From the cell containing the given text, extract its center point as [x, y] coordinate. 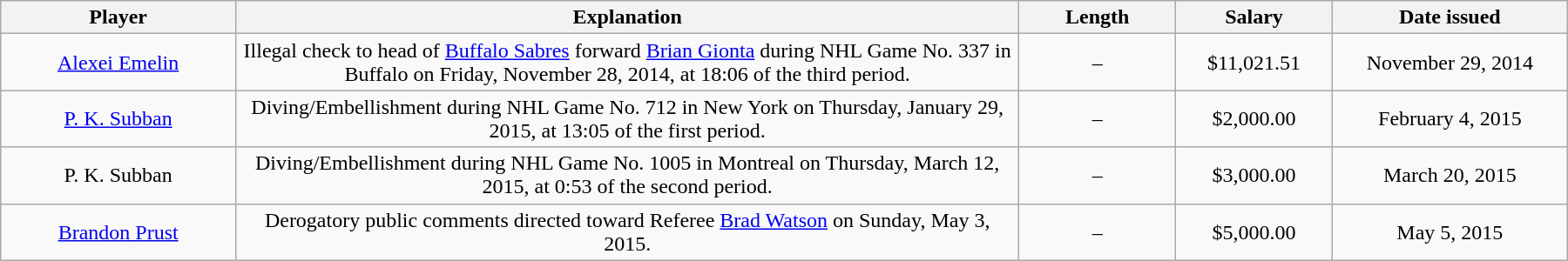
$11,021.51 [1254, 63]
$3,000.00 [1254, 176]
$5,000.00 [1254, 231]
Alexei Emelin [118, 63]
Diving/Embellishment during NHL Game No. 712 in New York on Thursday, January 29, 2015, at 13:05 of the first period. [627, 118]
Date issued [1450, 17]
Salary [1254, 17]
Player [118, 17]
May 5, 2015 [1450, 231]
$2,000.00 [1254, 118]
November 29, 2014 [1450, 63]
Brandon Prust [118, 231]
Derogatory public comments directed toward Referee Brad Watson on Sunday, May 3, 2015. [627, 231]
March 20, 2015 [1450, 176]
Diving/Embellishment during NHL Game No. 1005 in Montreal on Thursday, March 12, 2015, at 0:53 of the second period. [627, 176]
Explanation [627, 17]
Length [1098, 17]
February 4, 2015 [1450, 118]
